Extract the (X, Y) coordinate from the center of the cell holding the provided text.  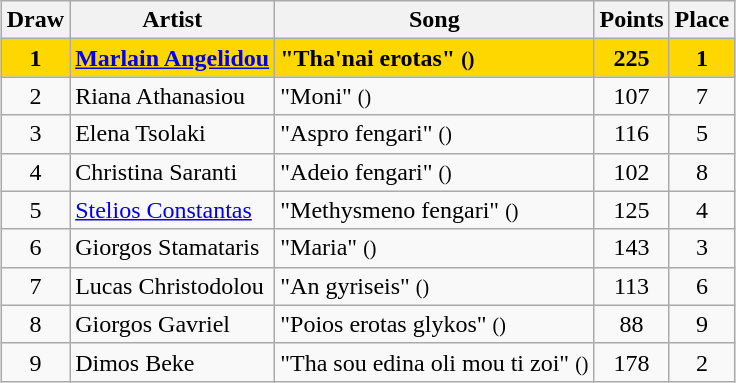
Stelios Constantas (172, 210)
Elena Tsolaki (172, 134)
"Aspro fengari" () (434, 134)
Draw (35, 20)
Song (434, 20)
"Tha'nai erotas" () (434, 58)
107 (632, 96)
"Tha sou edina oli mou ti zoi" () (434, 362)
Marlain Angelidou (172, 58)
"An gyriseis" () (434, 286)
Riana Athanasiou (172, 96)
125 (632, 210)
"Maria" () (434, 248)
113 (632, 286)
225 (632, 58)
Lucas Christodolou (172, 286)
Place (702, 20)
Artist (172, 20)
Giorgos Gavriel (172, 324)
Christina Saranti (172, 172)
Giorgos Stamataris (172, 248)
Points (632, 20)
116 (632, 134)
"Adeio fengari" () (434, 172)
178 (632, 362)
"Moni" () (434, 96)
"Poios erotas glykos" () (434, 324)
"Methysmeno fengari" () (434, 210)
88 (632, 324)
102 (632, 172)
Dimos Beke (172, 362)
143 (632, 248)
